Find where the given text appears and provide that cell's center as [X, Y] coordinate. 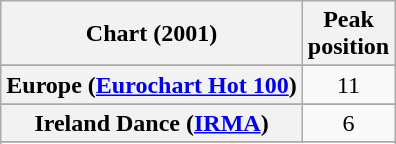
Ireland Dance (IRMA) [152, 123]
11 [348, 85]
Chart (2001) [152, 34]
Peakposition [348, 34]
6 [348, 123]
Europe (Eurochart Hot 100) [152, 85]
